Provide the [X, Y] coordinate of the cell's center where the given text is located.  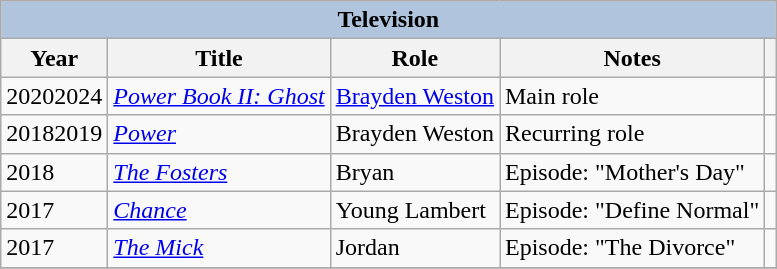
The Fosters [219, 172]
Bryan [414, 172]
The Mick [219, 248]
Chance [219, 210]
Power [219, 134]
Title [219, 58]
20202024 [54, 96]
Episode: "The Divorce" [632, 248]
Recurring role [632, 134]
Episode: "Define Normal" [632, 210]
Role [414, 58]
Jordan [414, 248]
Young Lambert [414, 210]
Notes [632, 58]
Episode: "Mother's Day" [632, 172]
Television [388, 20]
Power Book II: Ghost [219, 96]
20182019 [54, 134]
2018 [54, 172]
Main role [632, 96]
Year [54, 58]
